Detect which cell encompasses the target text, then output its (X, Y) center coordinate. 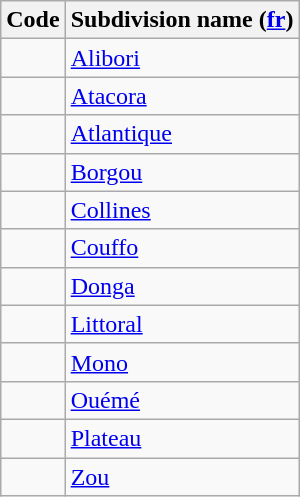
Mono (182, 362)
Code (33, 20)
Atlantique (182, 134)
Subdivision name (fr) (182, 20)
Donga (182, 286)
Couffo (182, 248)
Zou (182, 477)
Littoral (182, 324)
Collines (182, 210)
Atacora (182, 96)
Borgou (182, 172)
Ouémé (182, 400)
Plateau (182, 438)
Alibori (182, 58)
